Output the (x, y) coordinate of the center of the cell containing the given text.  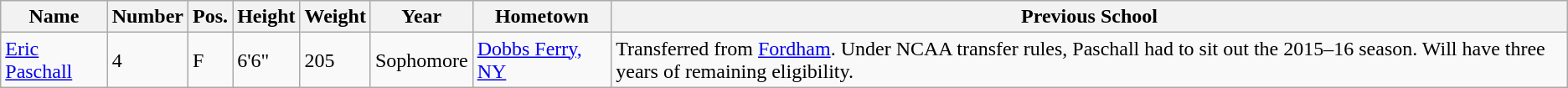
4 (147, 60)
Dobbs Ferry, NY (542, 60)
Eric Paschall (54, 60)
Year (421, 17)
6'6" (266, 60)
Hometown (542, 17)
Name (54, 17)
Transferred from Fordham. Under NCAA transfer rules, Paschall had to sit out the 2015–16 season. Will have three years of remaining eligibility. (1090, 60)
Weight (335, 17)
Pos. (211, 17)
Previous School (1090, 17)
205 (335, 60)
F (211, 60)
Height (266, 17)
Number (147, 17)
Sophomore (421, 60)
